Search for the cell housing the specified text and yield its (x, y) center coordinate. 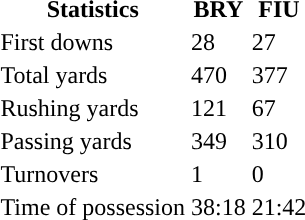
1 (218, 174)
470 (218, 75)
121 (218, 108)
349 (218, 141)
28 (218, 42)
